Return (x, y) of the center of cell containing provided text 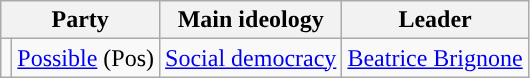
Main ideology (251, 20)
Beatrice Brignone (435, 58)
Possible (Pos) (86, 58)
Leader (435, 20)
Party (80, 20)
Social democracy (251, 58)
